Detect which cell encompasses the target text, then output its (x, y) center coordinate. 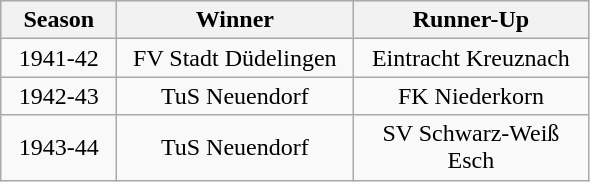
FK Niederkorn (471, 96)
1941-42 (59, 58)
Winner (235, 20)
FV Stadt Düdelingen (235, 58)
1943-44 (59, 148)
Runner-Up (471, 20)
Eintracht Kreuznach (471, 58)
SV Schwarz-Weiß Esch (471, 148)
1942-43 (59, 96)
Season (59, 20)
